Search for the cell housing the specified text and yield its [X, Y] center coordinate. 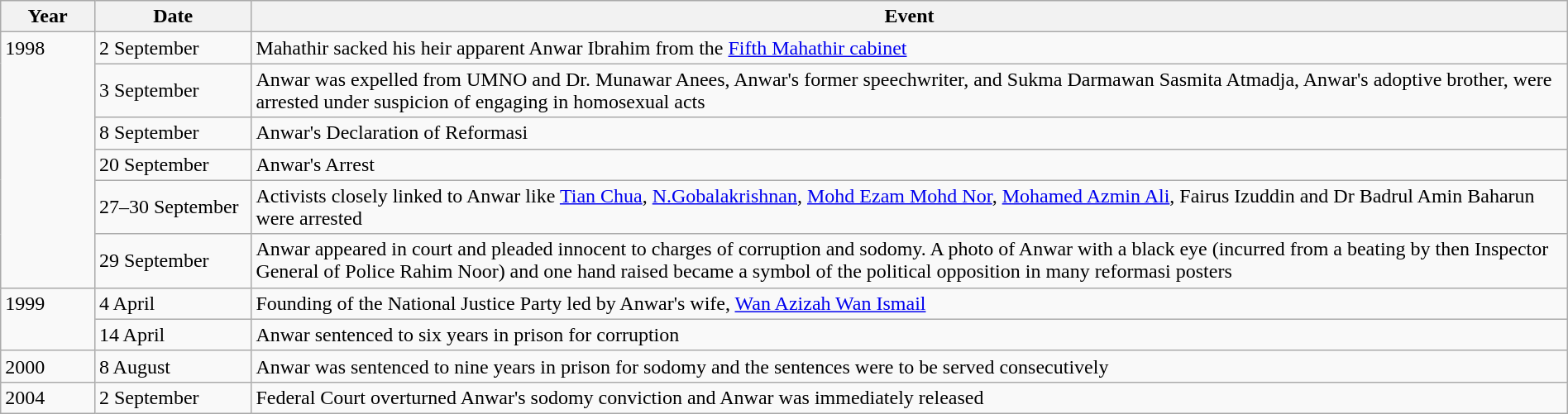
2000 [48, 366]
8 August [172, 366]
27–30 September [172, 207]
1999 [48, 319]
Mahathir sacked his heir apparent Anwar Ibrahim from the Fifth Mahathir cabinet [910, 48]
Anwar's Declaration of Reformasi [910, 133]
Federal Court overturned Anwar's sodomy conviction and Anwar was immediately released [910, 397]
Anwar's Arrest [910, 164]
2004 [48, 397]
Event [910, 17]
Anwar was sentenced to nine years in prison for sodomy and the sentences were to be served consecutively [910, 366]
1998 [48, 160]
Date [172, 17]
8 September [172, 133]
20 September [172, 164]
3 September [172, 91]
Founding of the National Justice Party led by Anwar's wife, Wan Azizah Wan Ismail [910, 303]
Year [48, 17]
14 April [172, 335]
4 April [172, 303]
29 September [172, 261]
Anwar sentenced to six years in prison for corruption [910, 335]
